Detect which cell encompasses the target text, then output its (X, Y) center coordinate. 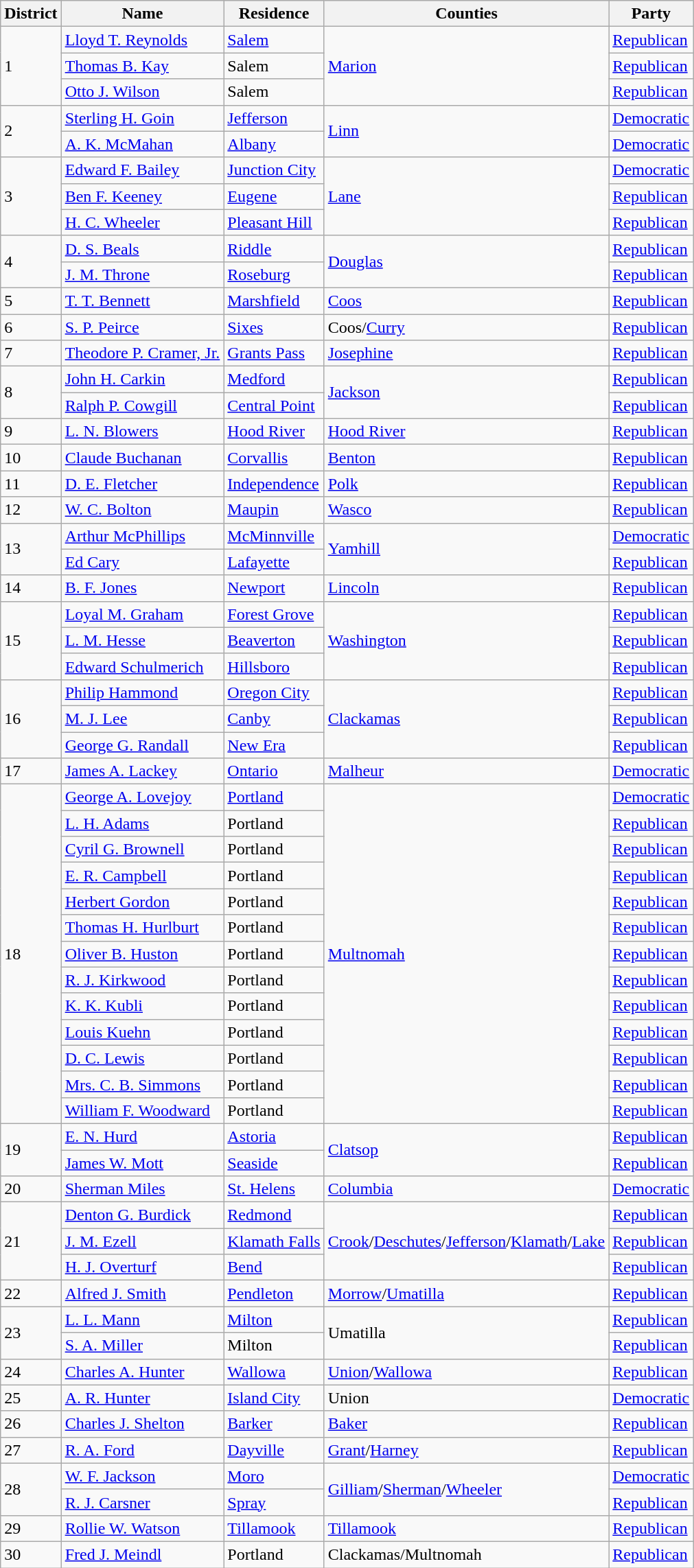
Loyal M. Graham (143, 614)
30 (31, 1554)
24 (31, 1372)
Otto J. Wilson (143, 92)
Junction City (274, 170)
28 (31, 1489)
25 (31, 1398)
6 (31, 327)
Umatilla (467, 1333)
Ralph P. Cowgill (143, 406)
Eugene (274, 196)
Malheur (467, 771)
20 (31, 1189)
Hillsboro (274, 666)
Morrow/Umatilla (467, 1294)
Claude Buchanan (143, 458)
Clatsop (467, 1149)
Alfred J. Smith (143, 1294)
Josephine (467, 353)
Polk (467, 484)
Party (651, 14)
Grant/Harney (467, 1450)
D. C. Lewis (143, 1058)
Residence (274, 14)
E. R. Campbell (143, 876)
Marion (467, 66)
W. F. Jackson (143, 1476)
Forest Grove (274, 614)
Central Point (274, 406)
Gilliam/Sherman/Wheeler (467, 1489)
Name (143, 14)
T. T. Bennett (143, 301)
J. M. Ezell (143, 1241)
Crook/Deschutes/Jefferson/Klamath/Lake (467, 1241)
Fred J. Meindl (143, 1554)
M. J. Lee (143, 718)
Pendleton (274, 1294)
Lane (467, 196)
J. M. Throne (143, 274)
Edward Schulmerich (143, 666)
19 (31, 1149)
27 (31, 1450)
George G. Randall (143, 745)
Charles J. Shelton (143, 1424)
Washington (467, 640)
L. N. Blowers (143, 432)
Barker (274, 1424)
Astoria (274, 1136)
H. J. Overturf (143, 1267)
22 (31, 1294)
D. S. Beals (143, 248)
Sixes (274, 327)
Jefferson (274, 118)
Marshfield (274, 301)
Albany (274, 144)
Canby (274, 718)
16 (31, 718)
Moro (274, 1476)
Thomas B. Kay (143, 66)
Independence (274, 484)
Louis Kuehn (143, 1032)
Lafayette (274, 562)
St. Helens (274, 1189)
Clackamas/Multnomah (467, 1554)
Ontario (274, 771)
Medford (274, 379)
4 (31, 261)
Spray (274, 1502)
23 (31, 1333)
Multnomah (467, 954)
Union (467, 1398)
Arthur McPhillips (143, 536)
B. F. Jones (143, 588)
Bend (274, 1267)
Pleasant Hill (274, 222)
Douglas (467, 261)
Beaverton (274, 640)
New Era (274, 745)
Linn (467, 131)
K. K. Kubli (143, 1006)
11 (31, 484)
A. K. McMahan (143, 144)
L. H. Adams (143, 823)
Maupin (274, 510)
James A. Lackey (143, 771)
R. J. Carsner (143, 1502)
Riddle (274, 248)
18 (31, 954)
Union/Wallowa (467, 1372)
Klamath Falls (274, 1241)
James W. Mott (143, 1163)
Corvallis (274, 458)
S. A. Miller (143, 1346)
Mrs. C. B. Simmons (143, 1084)
Philip Hammond (143, 692)
George A. Lovejoy (143, 797)
R. A. Ford (143, 1450)
13 (31, 549)
Yamhill (467, 549)
W. C. Bolton (143, 510)
Baker (467, 1424)
Wasco (467, 510)
Denton G. Burdick (143, 1215)
Redmond (274, 1215)
Sterling H. Goin (143, 118)
Oliver B. Huston (143, 954)
Benton (467, 458)
L. L. Mann (143, 1320)
Oregon City (274, 692)
R. J. Kirkwood (143, 980)
Jackson (467, 393)
15 (31, 640)
Ed Cary (143, 562)
D. E. Fletcher (143, 484)
14 (31, 588)
E. N. Hurd (143, 1136)
Edward F. Bailey (143, 170)
Coos (467, 301)
Roseburg (274, 274)
H. C. Wheeler (143, 222)
8 (31, 393)
A. R. Hunter (143, 1398)
Clackamas (467, 718)
26 (31, 1424)
Lloyd T. Reynolds (143, 40)
Counties (467, 14)
District (31, 14)
29 (31, 1528)
7 (31, 353)
2 (31, 131)
John H. Carkin (143, 379)
Coos/Curry (467, 327)
Columbia (467, 1189)
Ben F. Keeney (143, 196)
10 (31, 458)
Newport (274, 588)
Island City (274, 1398)
Grants Pass (274, 353)
3 (31, 196)
Theodore P. Cramer, Jr. (143, 353)
McMinnville (274, 536)
21 (31, 1241)
Rollie W. Watson (143, 1528)
9 (31, 432)
Lincoln (467, 588)
S. P. Peirce (143, 327)
Seaside (274, 1163)
Sherman Miles (143, 1189)
Dayville (274, 1450)
5 (31, 301)
1 (31, 66)
17 (31, 771)
Charles A. Hunter (143, 1372)
William F. Woodward (143, 1110)
L. M. Hesse (143, 640)
Thomas H. Hurlburt (143, 928)
Wallowa (274, 1372)
12 (31, 510)
Cyril G. Brownell (143, 850)
Herbert Gordon (143, 902)
